Output the [X, Y] coordinate of the center of the cell containing the given text.  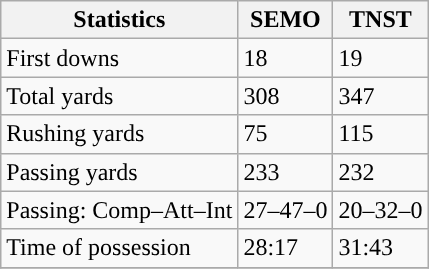
20–32–0 [380, 210]
First downs [120, 58]
28:17 [286, 248]
115 [380, 134]
TNST [380, 20]
Statistics [120, 20]
Passing: Comp–Att–Int [120, 210]
Time of possession [120, 248]
31:43 [380, 248]
27–47–0 [286, 210]
18 [286, 58]
SEMO [286, 20]
347 [380, 96]
232 [380, 172]
233 [286, 172]
75 [286, 134]
19 [380, 58]
Total yards [120, 96]
Rushing yards [120, 134]
308 [286, 96]
Passing yards [120, 172]
